Provide the [X, Y] coordinate of the cell's center where the given text is located.  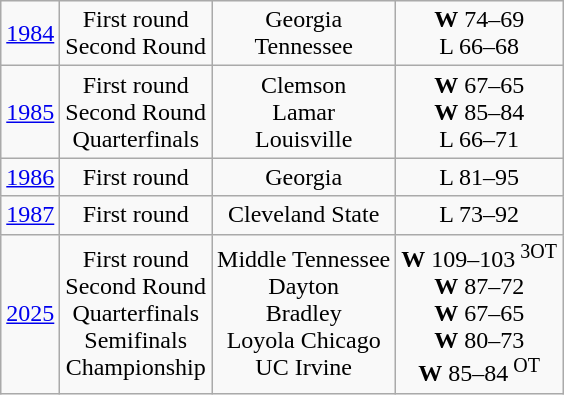
Middle TennesseeDaytonBradleyLoyola ChicagoUC Irvine [304, 314]
ClemsonLamarLouisville [304, 112]
Cleveland State [304, 215]
L 81–95 [480, 177]
1987 [30, 215]
First roundSecond Round [136, 34]
1985 [30, 112]
W 67–65W 85–84L 66–71 [480, 112]
GeorgiaTennessee [304, 34]
W 74–69L 66–68 [480, 34]
1984 [30, 34]
First roundSecond RoundQuarterfinals [136, 112]
Georgia [304, 177]
W 109–103 3OTW 87–72W 67–65W 80–73W 85–84 OT [480, 314]
L 73–92 [480, 215]
1986 [30, 177]
2025 [30, 314]
First roundSecond RoundQuarterfinalsSemifinalsChampionship [136, 314]
